Extract the [X, Y] coordinate from the center of the cell holding the provided text.  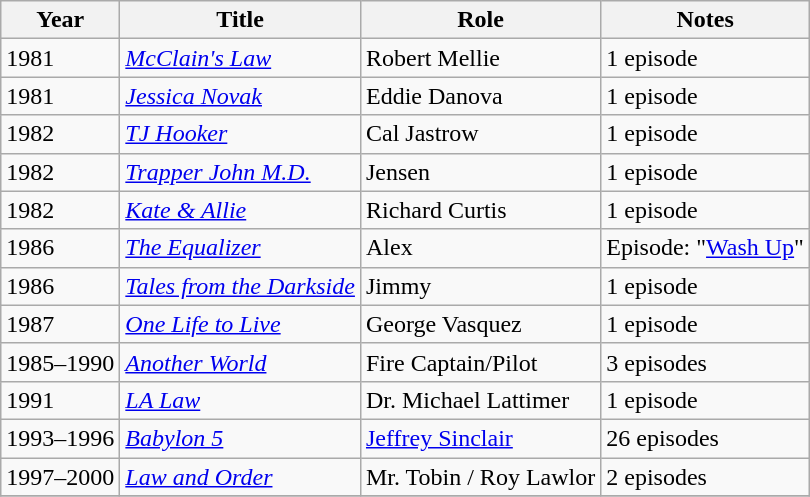
Kate & Allie [240, 210]
Jeffrey Sinclair [480, 438]
Jimmy [480, 286]
One Life to Live [240, 324]
Title [240, 20]
Fire Captain/Pilot [480, 362]
Episode: "Wash Up" [706, 248]
Trapper John M.D. [240, 172]
Mr. Tobin / Roy Lawlor [480, 477]
1997–2000 [60, 477]
2 episodes [706, 477]
Year [60, 20]
1991 [60, 400]
Jensen [480, 172]
Babylon 5 [240, 438]
McClain's Law [240, 58]
26 episodes [706, 438]
LA Law [240, 400]
1987 [60, 324]
Role [480, 20]
Alex [480, 248]
TJ Hooker [240, 134]
George Vasquez [480, 324]
3 episodes [706, 362]
Eddie Danova [480, 96]
1993–1996 [60, 438]
Robert Mellie [480, 58]
Richard Curtis [480, 210]
Tales from the Darkside [240, 286]
Notes [706, 20]
1985–1990 [60, 362]
Another World [240, 362]
Dr. Michael Lattimer [480, 400]
Law and Order [240, 477]
Jessica Novak [240, 96]
Cal Jastrow [480, 134]
The Equalizer [240, 248]
